Output the (X, Y) coordinate of the center of the cell containing the given text.  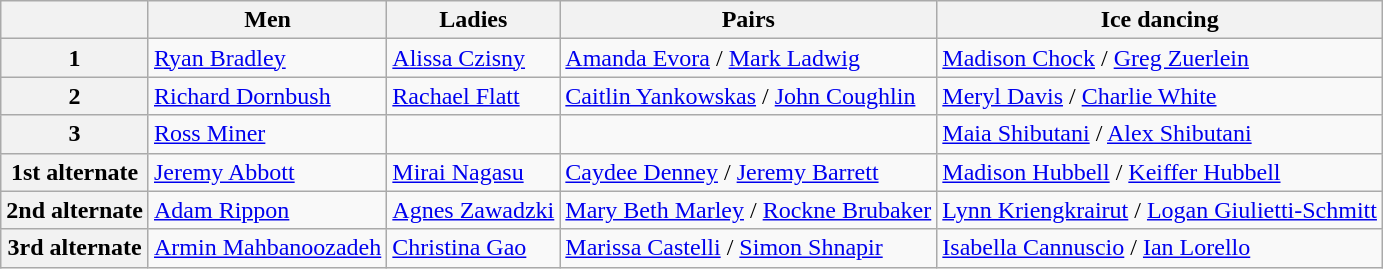
Agnes Zawadzki (474, 210)
3rd alternate (75, 248)
1st alternate (75, 172)
Mirai Nagasu (474, 172)
Ladies (474, 20)
Jeremy Abbott (267, 172)
Lynn Kriengkrairut / Logan Giulietti-Schmitt (1160, 210)
Adam Rippon (267, 210)
Amanda Evora / Mark Ladwig (748, 58)
Caitlin Yankowskas / John Coughlin (748, 96)
Christina Gao (474, 248)
Rachael Flatt (474, 96)
Men (267, 20)
Isabella Cannuscio / Ian Lorello (1160, 248)
2nd alternate (75, 210)
Madison Chock / Greg Zuerlein (1160, 58)
1 (75, 58)
Ryan Bradley (267, 58)
Richard Dornbush (267, 96)
Ross Miner (267, 134)
Marissa Castelli / Simon Shnapir (748, 248)
Mary Beth Marley / Rockne Brubaker (748, 210)
3 (75, 134)
Maia Shibutani / Alex Shibutani (1160, 134)
Alissa Czisny (474, 58)
Meryl Davis / Charlie White (1160, 96)
2 (75, 96)
Pairs (748, 20)
Caydee Denney / Jeremy Barrett (748, 172)
Armin Mahbanoozadeh (267, 248)
Ice dancing (1160, 20)
Madison Hubbell / Keiffer Hubbell (1160, 172)
